Return (X, Y) of the center of cell containing provided text 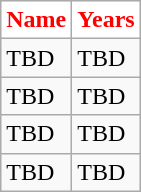
Name (36, 20)
Years (106, 20)
